Output the (X, Y) coordinate of the center of the cell containing the given text.  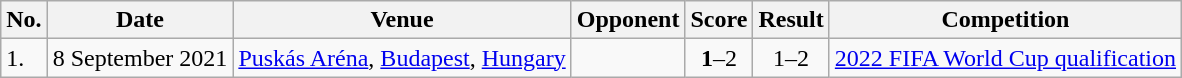
Date (140, 20)
Puskás Aréna, Budapest, Hungary (402, 58)
No. (24, 20)
2022 FIFA World Cup qualification (1005, 58)
8 September 2021 (140, 58)
Competition (1005, 20)
1. (24, 58)
Score (719, 20)
Result (791, 20)
Opponent (628, 20)
Venue (402, 20)
